For the text-containing cell, return its midpoint in (x, y) coordinate format. 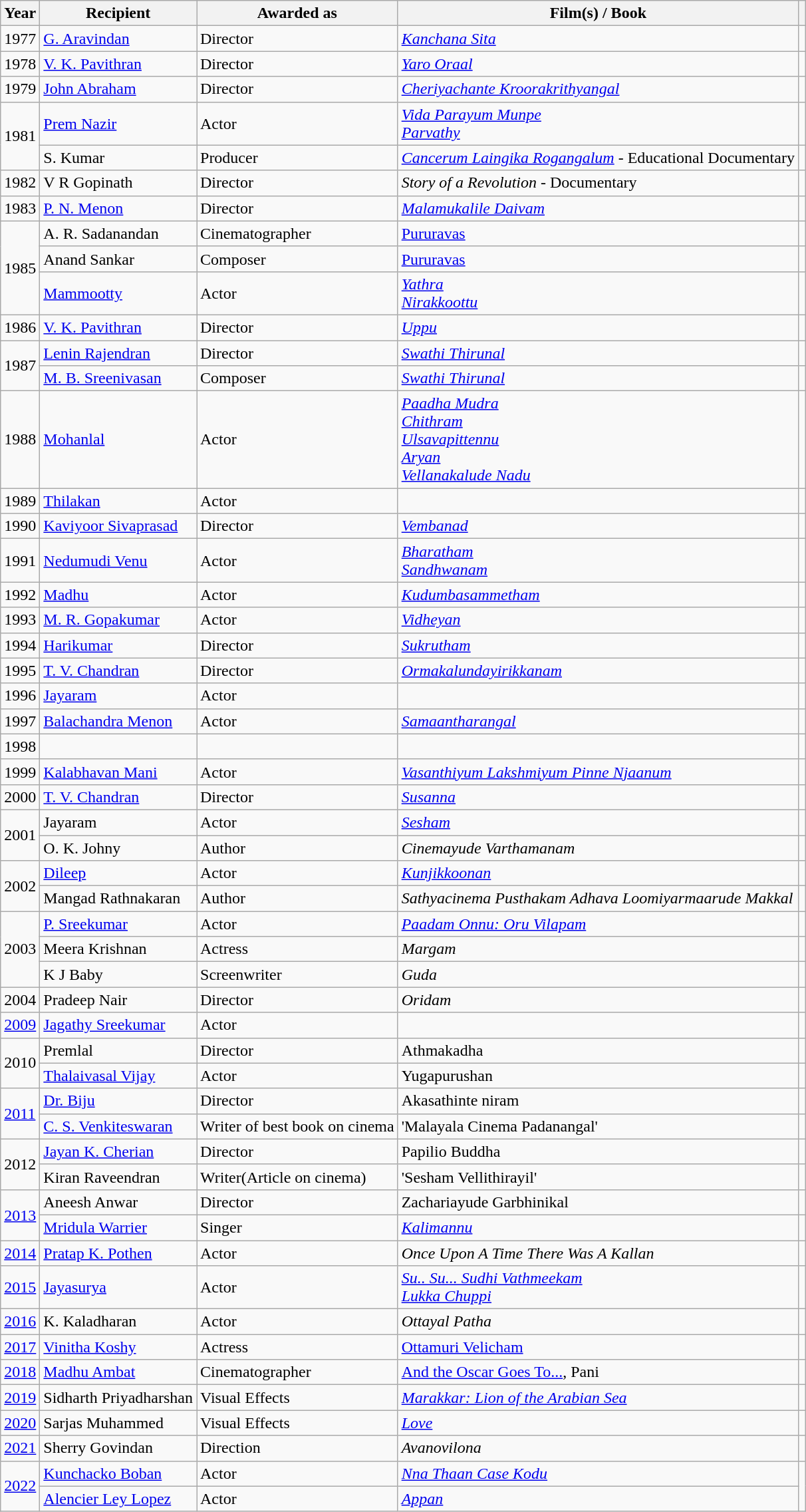
Aneesh Anwar (118, 1202)
Guda (598, 975)
'Malayala Cinema Padanangal' (598, 1126)
P. N. Menon (118, 208)
Paadam Onnu: Oru Vilapam (598, 924)
Vidheyan (598, 620)
2013 (20, 1215)
2001 (20, 835)
M. R. Gopakumar (118, 620)
2015 (20, 1288)
Once Upon A Time There Was A Kallan (598, 1253)
Kaviyoor Sivaprasad (118, 526)
2004 (20, 1000)
John Abraham (118, 89)
P. Sreekumar (118, 924)
Avanovilona (598, 1448)
Vinitha Koshy (118, 1347)
1994 (20, 645)
1977 (20, 39)
Paadha MudraChithramUlsavapittennuAryanVellanakalude Nadu (598, 440)
Writer of best book on cinema (298, 1126)
Vembanad (598, 526)
Lenin Rajendran (118, 353)
Papilio Buddha (598, 1151)
G. Aravindan (118, 39)
Prem Nazir (118, 124)
Sherry Govindan (118, 1448)
1998 (20, 746)
Kunchacko Boban (118, 1473)
Ottayal Patha (598, 1322)
Oridam (598, 1000)
BharathamSandhwanam (598, 560)
Uppu (598, 327)
1986 (20, 327)
1996 (20, 696)
S. Kumar (118, 158)
2020 (20, 1423)
Mangad Rathnakaran (118, 899)
Jayasurya (118, 1288)
Screenwriter (298, 975)
Harikumar (118, 645)
Cinemayude Varthamanam (598, 848)
Ottamuri Velicham (598, 1347)
YathraNirakkoottu (598, 293)
Cancerum Laingika Rogangalum - Educational Documentary (598, 158)
Sathyacinema Pusthakam Adhava Loomiyarmaarude Makkal (598, 899)
Pradeep Nair (118, 1000)
Mridula Warrier (118, 1227)
Samaantharangal (598, 721)
1992 (20, 595)
2000 (20, 797)
1993 (20, 620)
1988 (20, 440)
Writer(Article on cinema) (298, 1177)
Jayan K. Cherian (118, 1151)
Anand Sankar (118, 259)
Kudumbasammetham (598, 595)
2016 (20, 1322)
1990 (20, 526)
2003 (20, 949)
Kiran Raveendran (118, 1177)
Kalabhavan Mani (118, 772)
Marakkar: Lion of the Arabian Sea (598, 1398)
Madhu (118, 595)
Malamukalile Daivam (598, 208)
1999 (20, 772)
2019 (20, 1398)
Sukrutham (598, 645)
2011 (20, 1114)
2021 (20, 1448)
Singer (298, 1227)
Mammootty (118, 293)
Recipient (118, 13)
Producer (298, 158)
Mohanlal (118, 440)
V R Gopinath (118, 183)
1982 (20, 183)
2014 (20, 1253)
Direction (298, 1448)
Story of a Revolution - Documentary (598, 183)
1979 (20, 89)
2018 (20, 1372)
Meera Krishnan (118, 949)
'Sesham Vellithirayil' (598, 1177)
Yugapurushan (598, 1076)
Awarded as (298, 13)
Akasathinte niram (598, 1101)
Thilakan (118, 501)
Sesham (598, 822)
2002 (20, 886)
Dileep (118, 873)
Premlal (118, 1050)
Love (598, 1423)
C. S. Venkiteswaran (118, 1126)
Vasanthiyum Lakshmiyum Pinne Njaanum (598, 772)
Thalaivasal Vijay (118, 1076)
Kanchana Sita (598, 39)
Appan (598, 1499)
Pratap K. Pothen (118, 1253)
1978 (20, 64)
1989 (20, 501)
1985 (20, 267)
Cheriyachante Kroorakrithyangal (598, 89)
1995 (20, 671)
Su.. Su... Sudhi VathmeekamLukka Chuppi (598, 1288)
Ormakalundayirikkanam (598, 671)
1983 (20, 208)
Sidharth Priyadharshan (118, 1398)
Year (20, 13)
Athmakadha (598, 1050)
M. B. Sreenivasan (118, 378)
Madhu Ambat (118, 1372)
Nedumudi Venu (118, 560)
Margam (598, 949)
Nna Thaan Case Kodu (598, 1473)
1997 (20, 721)
2009 (20, 1025)
A. R. Sadanandan (118, 233)
2010 (20, 1063)
O. K. Johny (118, 848)
Film(s) / Book (598, 13)
2017 (20, 1347)
Vida Parayum MunpeParvathy (598, 124)
Dr. Biju (118, 1101)
1991 (20, 560)
1981 (20, 136)
Sarjas Muhammed (118, 1423)
Zachariayude Garbhinikal (598, 1202)
Jagathy Sreekumar (118, 1025)
K J Baby (118, 975)
Kunjikkoonan (598, 873)
Balachandra Menon (118, 721)
Susanna (598, 797)
1987 (20, 366)
2012 (20, 1164)
K. Kaladharan (118, 1322)
And the Oscar Goes To..., Pani (598, 1372)
Yaro Oraal (598, 64)
Kalimannu (598, 1227)
2022 (20, 1486)
Alencier Ley Lopez (118, 1499)
